Extract the [X, Y] coordinate from the center of the cell holding the provided text.  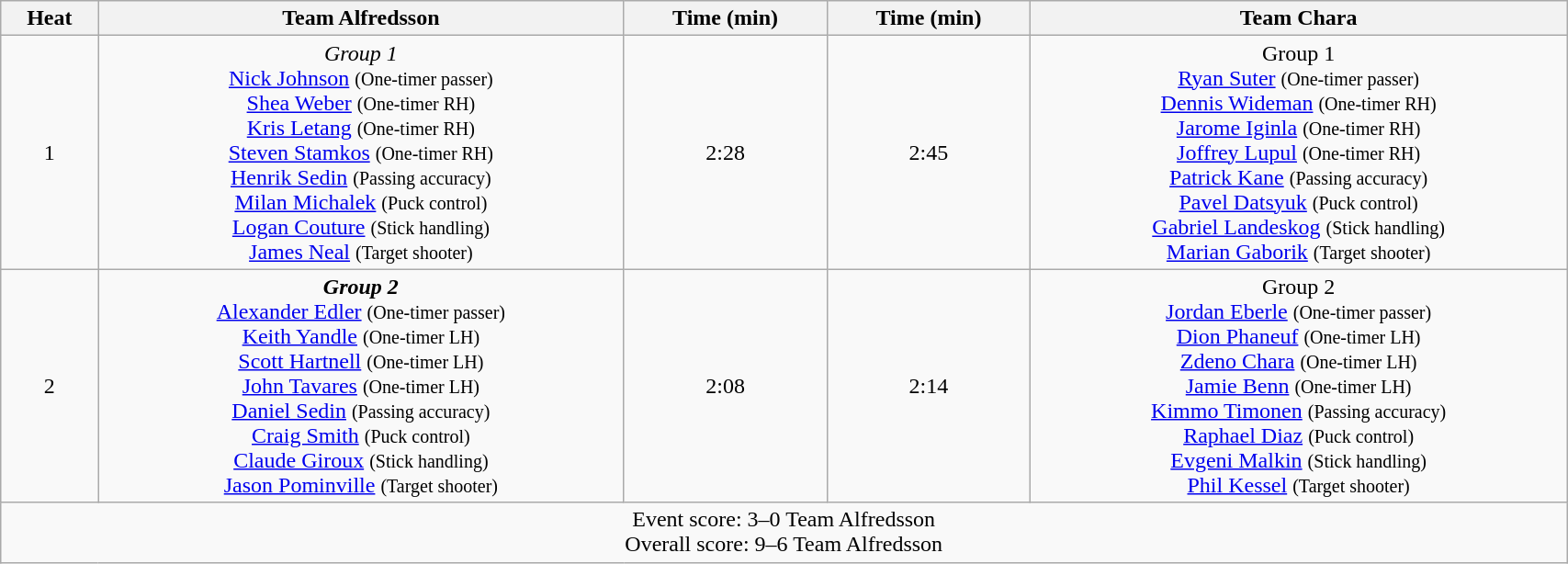
Heat [50, 18]
2:45 [928, 152]
1 [50, 152]
2:14 [928, 386]
2 [50, 386]
Team Alfredsson [361, 18]
2:28 [726, 152]
Event score: 3–0 Team Alfredsson Overall score: 9–6 Team Alfredsson [784, 533]
2:08 [726, 386]
Team Chara [1299, 18]
